Output the (X, Y) coordinate of the center of the cell containing the given text.  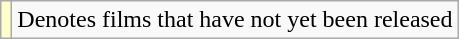
Denotes films that have not yet been released (235, 20)
